Output the [X, Y] coordinate of the center of the cell containing the given text.  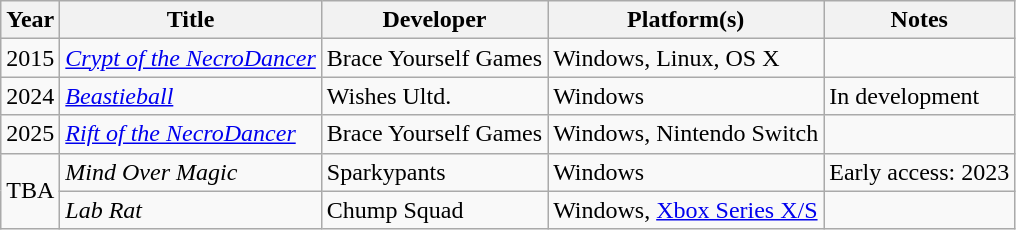
Mind Over Magic [190, 172]
Windows, Nintendo Switch [686, 134]
In development [920, 96]
Title [190, 20]
TBA [30, 191]
2025 [30, 134]
Wishes Ultd. [434, 96]
Notes [920, 20]
Crypt of the NecroDancer [190, 58]
Lab Rat [190, 210]
Rift of the NecroDancer [190, 134]
Developer [434, 20]
Windows, Xbox Series X/S [686, 210]
Early access: 2023 [920, 172]
Windows, Linux, OS X [686, 58]
Beastieball [190, 96]
Chump Squad [434, 210]
Platform(s) [686, 20]
Sparkypants [434, 172]
Year [30, 20]
2015 [30, 58]
2024 [30, 96]
